Pinpoint the cell where the given text exists, returning its [X, Y] midpoint coordinate. 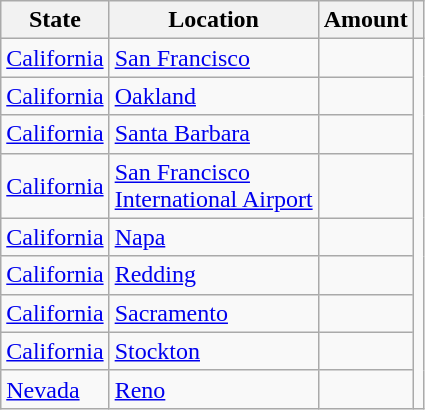
Reno [214, 389]
Redding [214, 275]
Nevada [55, 389]
Stockton [214, 351]
Oakland [214, 96]
Santa Barbara [214, 134]
San FranciscoInternational Airport [214, 186]
Napa [214, 237]
Location [214, 20]
San Francisco [214, 58]
Sacramento [214, 313]
Amount [366, 20]
State [55, 20]
